Find where the given text appears and provide that cell's center as (x, y) coordinate. 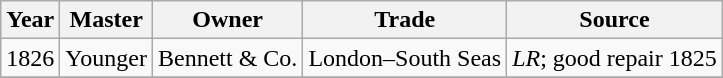
Owner (227, 20)
Source (615, 20)
London–South Seas (405, 58)
1826 (30, 58)
LR; good repair 1825 (615, 58)
Younger (106, 58)
Year (30, 20)
Bennett & Co. (227, 58)
Master (106, 20)
Trade (405, 20)
